Detect which cell encompasses the target text, then output its [X, Y] center coordinate. 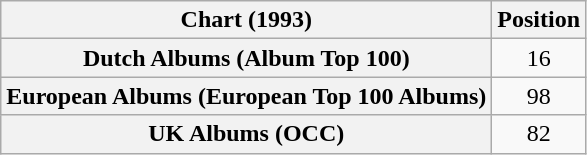
98 [539, 96]
UK Albums (OCC) [246, 134]
Chart (1993) [246, 20]
European Albums (European Top 100 Albums) [246, 96]
82 [539, 134]
Dutch Albums (Album Top 100) [246, 58]
16 [539, 58]
Position [539, 20]
